Pinpoint the cell where the given text exists, returning its [X, Y] midpoint coordinate. 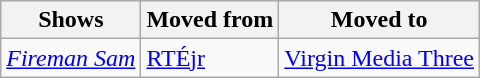
Moved to [380, 20]
Moved from [210, 20]
Virgin Media Three [380, 58]
RTÉjr [210, 58]
Fireman Sam [71, 58]
Shows [71, 20]
